Output the [X, Y] coordinate of the center of the cell containing the given text.  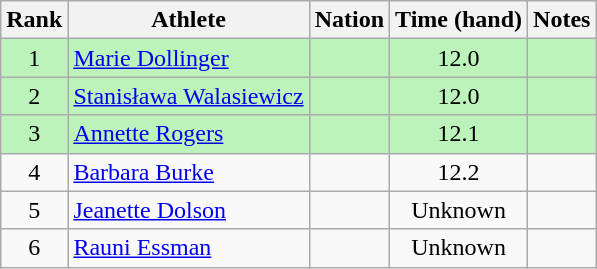
12.2 [459, 172]
4 [34, 172]
Time (hand) [459, 20]
Marie Dollinger [188, 58]
Notes [562, 20]
Barbara Burke [188, 172]
Athlete [188, 20]
6 [34, 248]
3 [34, 134]
5 [34, 210]
Rank [34, 20]
Annette Rogers [188, 134]
Rauni Essman [188, 248]
2 [34, 96]
12.1 [459, 134]
Nation [349, 20]
1 [34, 58]
Stanisława Walasiewicz [188, 96]
Jeanette Dolson [188, 210]
